Locate the cell with the specified text and output its (x, y) center coordinate. 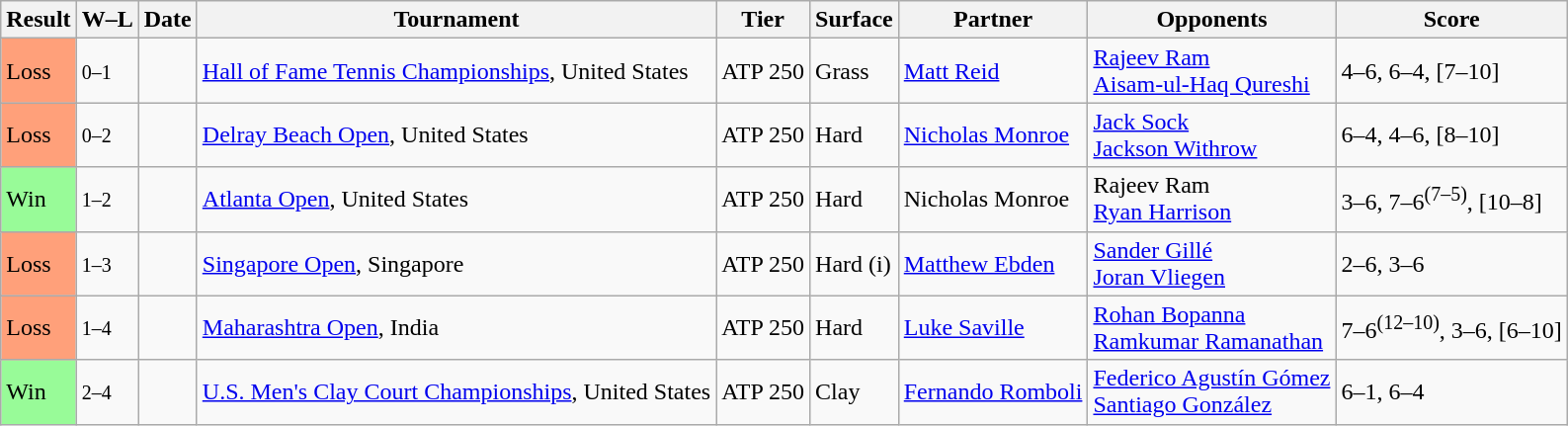
Hard (i) (855, 263)
6–1, 6–4 (1451, 391)
Tournament (456, 20)
Atlanta Open, United States (456, 200)
Delray Beach Open, United States (456, 134)
7–6(12–10), 3–6, [6–10] (1451, 328)
Jack Sock Jackson Withrow (1211, 134)
6–4, 4–6, [8–10] (1451, 134)
Federico Agustín Gómez Santiago González (1211, 391)
Rajeev Ram Aisam-ul-Haq Qureshi (1211, 71)
W–L (107, 20)
Clay (855, 391)
3–6, 7–6(7–5), [10–8] (1451, 200)
Fernando Romboli (993, 391)
Result (39, 20)
0–1 (107, 71)
Rohan Bopanna Ramkumar Ramanathan (1211, 328)
Opponents (1211, 20)
1–4 (107, 328)
Score (1451, 20)
Matt Reid (993, 71)
U.S. Men's Clay Court Championships, United States (456, 391)
Tier (763, 20)
2–4 (107, 391)
Sander Gillé Joran Vliegen (1211, 263)
1–3 (107, 263)
Rajeev Ram Ryan Harrison (1211, 200)
Matthew Ebden (993, 263)
Hall of Fame Tennis Championships, United States (456, 71)
Singapore Open, Singapore (456, 263)
1–2 (107, 200)
Maharashtra Open, India (456, 328)
0–2 (107, 134)
Luke Saville (993, 328)
Date (168, 20)
Grass (855, 71)
Partner (993, 20)
Surface (855, 20)
4–6, 6–4, [7–10] (1451, 71)
2–6, 3–6 (1451, 263)
